Identify which cell holds the provided text, then report its (X, Y) central coordinate. 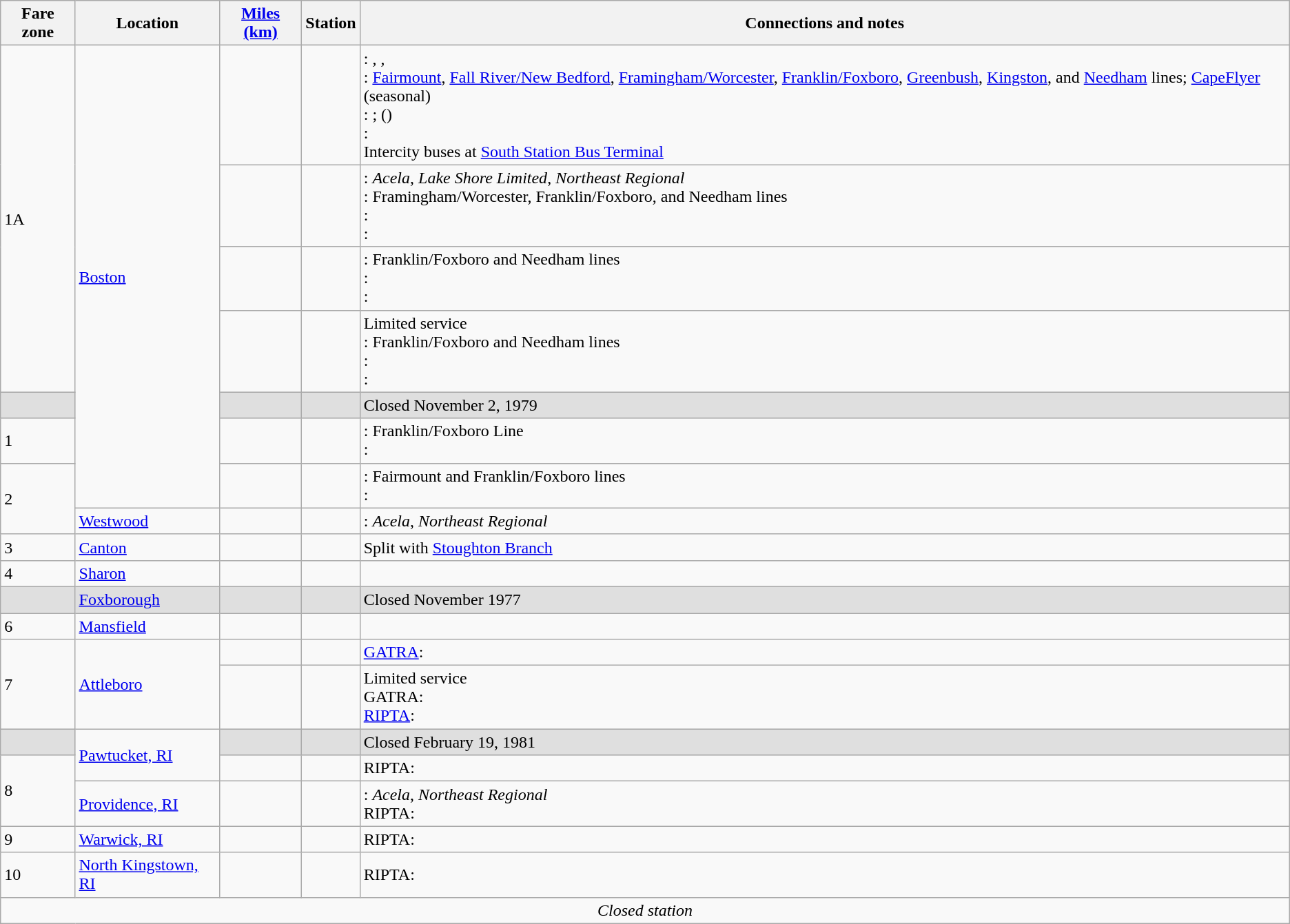
: Acela, Northeast Regional RIPTA: (824, 803)
10 (38, 875)
Location (147, 23)
Fare zone (38, 23)
8 (38, 791)
Split with Stoughton Branch (824, 547)
6 (38, 626)
: Acela, Northeast Regional (824, 521)
: Fairmount and Franklin/Foxboro lines: (824, 485)
Closed station (645, 910)
Warwick, RI (147, 839)
Connections and notes (824, 23)
GATRA: (824, 653)
Closed November 1977 (824, 599)
3 (38, 547)
: Franklin/Foxboro and Needham lines: : (824, 278)
Pawtucket, RI (147, 755)
North Kingstown, RI (147, 875)
Miles (km) (260, 23)
Closed February 19, 1981 (824, 742)
7 (38, 684)
Canton (147, 547)
Foxborough (147, 599)
Attleboro (147, 684)
Limited service GATRA: RIPTA: (824, 697)
: Franklin/Foxboro Line: (824, 441)
Providence, RI (147, 803)
Boston (147, 277)
4 (38, 573)
1A (38, 219)
Station (331, 23)
: Acela, Lake Shore Limited, Northeast Regional: Framingham/Worcester, Franklin/Foxboro, and Needham lines: : (824, 205)
9 (38, 839)
Mansfield (147, 626)
Westwood (147, 521)
Closed November 2, 1979 (824, 405)
Limited service: Franklin/Foxboro and Needham lines: : (824, 351)
2 (38, 499)
1 (38, 441)
Sharon (147, 573)
